Provide the [X, Y] coordinate of the cell's center where the given text is located.  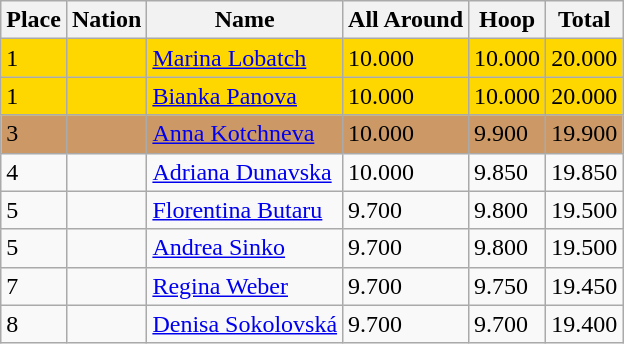
3 [34, 134]
7 [34, 286]
Anna Kotchneva [245, 134]
Place [34, 20]
Marina Lobatch [245, 58]
19.450 [584, 286]
Florentina Butaru [245, 210]
Total [584, 20]
Bianka Panova [245, 96]
8 [34, 324]
Name [245, 20]
Andrea Sinko [245, 248]
Denisa Sokolovská [245, 324]
All Around [406, 20]
19.850 [584, 172]
19.400 [584, 324]
19.900 [584, 134]
Regina Weber [245, 286]
4 [34, 172]
Adriana Dunavska [245, 172]
9.850 [508, 172]
9.900 [508, 134]
Nation [106, 20]
Hoop [508, 20]
9.750 [508, 286]
